Pinpoint the cell where the given text exists, returning its (X, Y) midpoint coordinate. 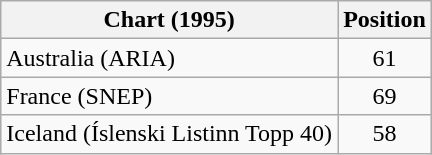
Chart (1995) (170, 20)
Iceland (Íslenski Listinn Topp 40) (170, 134)
69 (385, 96)
61 (385, 58)
France (SNEP) (170, 96)
Australia (ARIA) (170, 58)
58 (385, 134)
Position (385, 20)
